Locate the cell with the specified text and output its (X, Y) center coordinate. 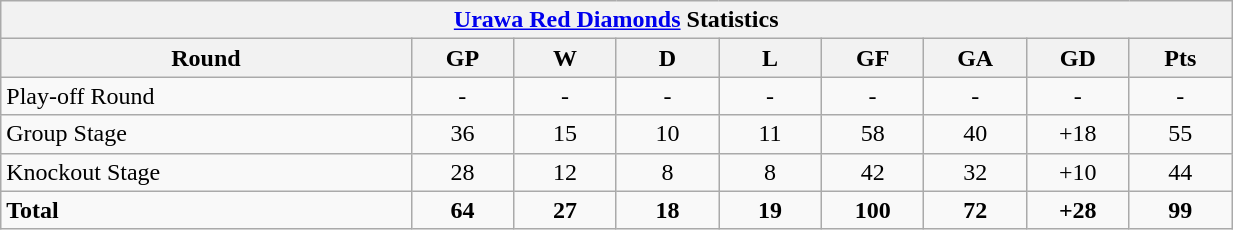
Knockout Stage (206, 172)
11 (770, 134)
18 (668, 210)
W (566, 58)
Play-off Round (206, 96)
D (668, 58)
42 (872, 172)
100 (872, 210)
27 (566, 210)
28 (462, 172)
GP (462, 58)
15 (566, 134)
99 (1180, 210)
40 (976, 134)
58 (872, 134)
64 (462, 210)
GF (872, 58)
12 (566, 172)
+28 (1078, 210)
44 (1180, 172)
GA (976, 58)
L (770, 58)
Round (206, 58)
+10 (1078, 172)
19 (770, 210)
Pts (1180, 58)
32 (976, 172)
Total (206, 210)
+18 (1078, 134)
Group Stage (206, 134)
55 (1180, 134)
Urawa Red Diamonds Statistics (616, 20)
GD (1078, 58)
10 (668, 134)
36 (462, 134)
72 (976, 210)
